Pinpoint the cell where the given text exists, returning its (X, Y) midpoint coordinate. 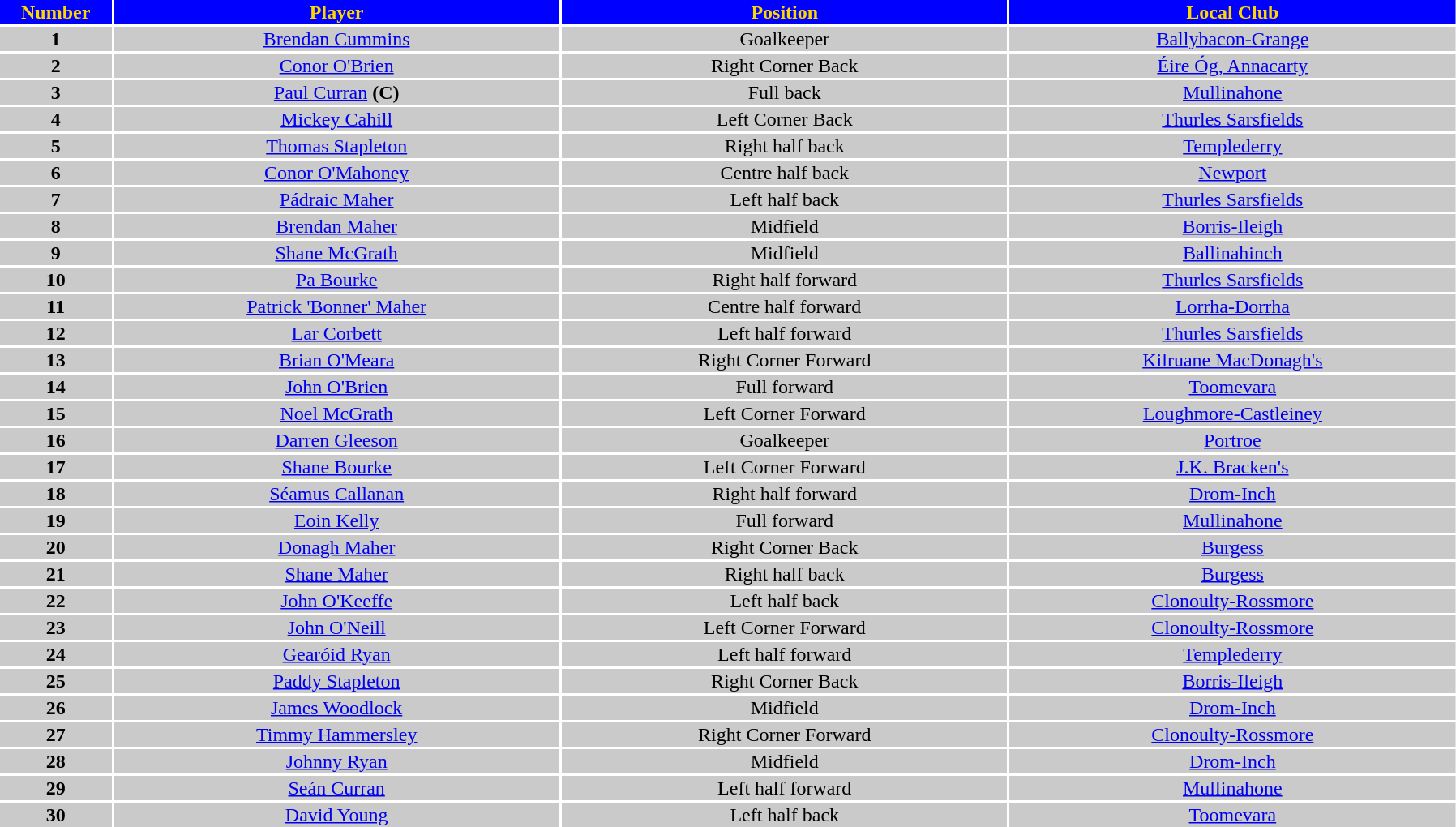
Brian O'Meara (336, 360)
Éire Óg, Annacarty (1233, 66)
11 (55, 306)
J.K. Bracken's (1233, 467)
20 (55, 547)
Paul Curran (C) (336, 92)
Brendan Cummins (336, 39)
21 (55, 574)
7 (55, 199)
Shane Bourke (336, 467)
28 (55, 761)
6 (55, 173)
Newport (1233, 173)
Noel McGrath (336, 413)
Patrick 'Bonner' Maher (336, 306)
Séamus Callanan (336, 494)
John O'Brien (336, 387)
29 (55, 788)
Local Club (1233, 12)
Brendan Maher (336, 226)
Kilruane MacDonagh's (1233, 360)
12 (55, 333)
Lar Corbett (336, 333)
Shane Maher (336, 574)
3 (55, 92)
19 (55, 521)
Lorrha-Dorrha (1233, 306)
James Woodlock (336, 708)
Position (785, 12)
Centre half forward (785, 306)
5 (55, 146)
17 (55, 467)
Portroe (1233, 440)
Conor O'Mahoney (336, 173)
Pádraic Maher (336, 199)
4 (55, 119)
16 (55, 440)
27 (55, 735)
15 (55, 413)
David Young (336, 815)
14 (55, 387)
1 (55, 39)
2 (55, 66)
Loughmore-Castleiney (1233, 413)
Conor O'Brien (336, 66)
Gearóid Ryan (336, 654)
23 (55, 628)
John O'Neill (336, 628)
Left Corner Back (785, 119)
Paddy Stapleton (336, 681)
13 (55, 360)
Donagh Maher (336, 547)
Darren Gleeson (336, 440)
Mickey Cahill (336, 119)
10 (55, 280)
Shane McGrath (336, 253)
Timmy Hammersley (336, 735)
24 (55, 654)
Ballinahinch (1233, 253)
Pa Bourke (336, 280)
Thomas Stapleton (336, 146)
25 (55, 681)
Centre half back (785, 173)
22 (55, 601)
Eoin Kelly (336, 521)
8 (55, 226)
Number (55, 12)
Seán Curran (336, 788)
26 (55, 708)
John O'Keeffe (336, 601)
Full back (785, 92)
18 (55, 494)
9 (55, 253)
Ballybacon-Grange (1233, 39)
Player (336, 12)
Johnny Ryan (336, 761)
30 (55, 815)
